Pinpoint the cell where the given text exists, returning its (X, Y) midpoint coordinate. 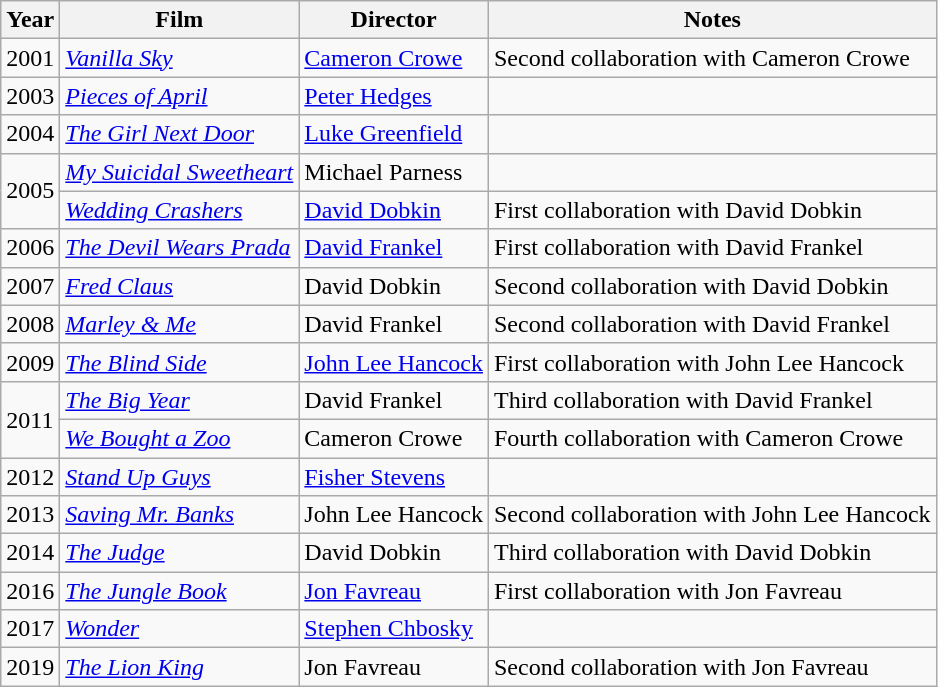
Pieces of April (180, 96)
First collaboration with John Lee Hancock (712, 362)
Director (394, 20)
Stand Up Guys (180, 477)
The Girl Next Door (180, 134)
Second collaboration with Cameron Crowe (712, 58)
2003 (30, 96)
My Suicidal Sweetheart (180, 172)
2016 (30, 591)
2008 (30, 324)
2017 (30, 629)
Saving Mr. Banks (180, 515)
First collaboration with David Frankel (712, 248)
2013 (30, 515)
Film (180, 20)
2011 (30, 419)
Third collaboration with David Dobkin (712, 553)
Marley & Me (180, 324)
Second collaboration with John Lee Hancock (712, 515)
The Devil Wears Prada (180, 248)
Notes (712, 20)
Fred Claus (180, 286)
First collaboration with Jon Favreau (712, 591)
2005 (30, 191)
Second collaboration with Jon Favreau (712, 667)
Wedding Crashers (180, 210)
Second collaboration with David Frankel (712, 324)
2014 (30, 553)
The Lion King (180, 667)
Fourth collaboration with Cameron Crowe (712, 438)
First collaboration with David Dobkin (712, 210)
Peter Hedges (394, 96)
Wonder (180, 629)
2004 (30, 134)
The Blind Side (180, 362)
Luke Greenfield (394, 134)
We Bought a Zoo (180, 438)
The Judge (180, 553)
The Jungle Book (180, 591)
Third collaboration with David Frankel (712, 400)
2007 (30, 286)
The Big Year (180, 400)
2012 (30, 477)
2009 (30, 362)
Fisher Stevens (394, 477)
Vanilla Sky (180, 58)
Michael Parness (394, 172)
Second collaboration with David Dobkin (712, 286)
Stephen Chbosky (394, 629)
2006 (30, 248)
2019 (30, 667)
2001 (30, 58)
Year (30, 20)
